Identify which cell holds the provided text, then report its [X, Y] central coordinate. 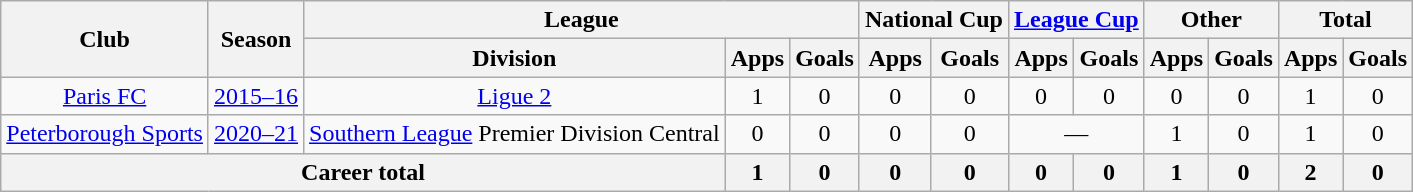
2 [1310, 172]
Peterborough Sports [105, 134]
Ligue 2 [515, 96]
Paris FC [105, 96]
League [582, 20]
2015–16 [256, 96]
Other [1211, 20]
Division [515, 58]
Season [256, 39]
National Cup [934, 20]
Club [105, 39]
Career total [363, 172]
League Cup [1076, 20]
Total [1345, 20]
— [1076, 134]
Southern League Premier Division Central [515, 134]
2020–21 [256, 134]
